Capture the cell that displays the provided text and extract its [x, y] central coordinate. 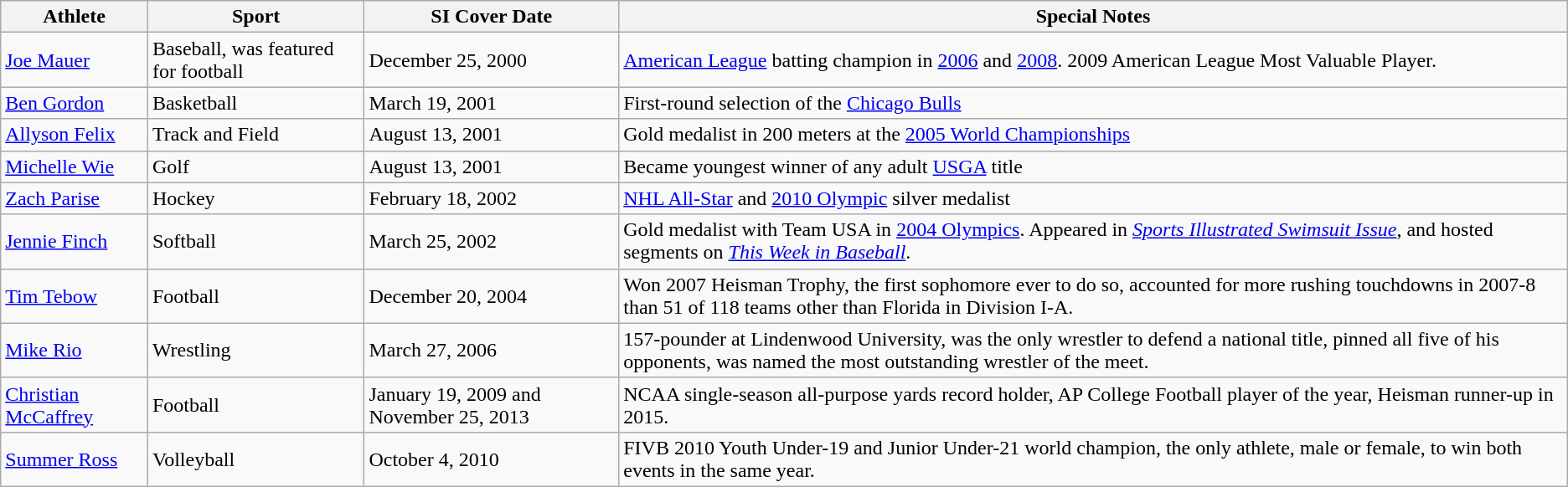
SI Cover Date [492, 17]
Athlete [75, 17]
March 25, 2002 [492, 241]
Gold medalist with Team USA in 2004 Olympics. Appeared in Sports Illustrated Swimsuit Issue, and hosted segments on This Week in Baseball. [1094, 241]
Sport [255, 17]
Softball [255, 241]
Tim Tebow [75, 296]
Special Notes [1094, 17]
NHL All-Star and 2010 Olympic silver medalist [1094, 198]
Golf [255, 167]
Michelle Wie [75, 167]
Christian McCaffrey [75, 405]
Baseball, was featured for football [255, 60]
February 18, 2002 [492, 198]
December 20, 2004 [492, 296]
October 4, 2010 [492, 459]
December 25, 2000 [492, 60]
Became youngest winner of any adult USGA title [1094, 167]
NCAA single-season all-purpose yards record holder, AP College Football player of the year, Heisman runner-up in 2015. [1094, 405]
March 27, 2006 [492, 350]
Track and Field [255, 135]
Allyson Felix [75, 135]
Volleyball [255, 459]
FIVB 2010 Youth Under-19 and Junior Under-21 world champion, the only athlete, male or female, to win both events in the same year. [1094, 459]
Summer Ross [75, 459]
January 19, 2009 and November 25, 2013 [492, 405]
Joe Mauer [75, 60]
Wrestling [255, 350]
Hockey [255, 198]
March 19, 2001 [492, 103]
Mike Rio [75, 350]
Zach Parise [75, 198]
Ben Gordon [75, 103]
First-round selection of the Chicago Bulls [1094, 103]
American League batting champion in 2006 and 2008. 2009 American League Most Valuable Player. [1094, 60]
Jennie Finch [75, 241]
Gold medalist in 200 meters at the 2005 World Championships [1094, 135]
Basketball [255, 103]
